Find where the given text appears and provide that cell's center as [x, y] coordinate. 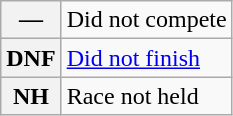
— [31, 20]
NH [31, 96]
Did not compete [146, 20]
DNF [31, 58]
Race not held [146, 96]
Did not finish [146, 58]
